Locate the cell with the specified text and output its (x, y) center coordinate. 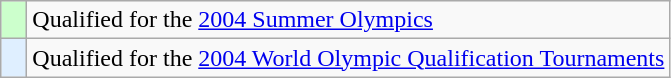
Qualified for the 2004 Summer Olympics (348, 20)
Qualified for the 2004 World Olympic Qualification Tournaments (348, 58)
